Capture the cell that displays the provided text and extract its (X, Y) central coordinate. 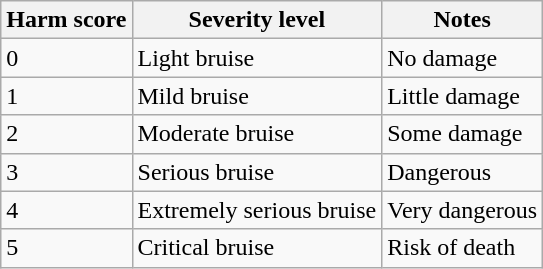
Some damage (462, 134)
4 (66, 210)
3 (66, 172)
Harm score (66, 20)
1 (66, 96)
No damage (462, 58)
2 (66, 134)
Little damage (462, 96)
Very dangerous (462, 210)
Serious bruise (257, 172)
Critical bruise (257, 248)
Dangerous (462, 172)
Extremely serious bruise (257, 210)
5 (66, 248)
Risk of death (462, 248)
Moderate bruise (257, 134)
0 (66, 58)
Severity level (257, 20)
Notes (462, 20)
Light bruise (257, 58)
Mild bruise (257, 96)
